For the text-containing cell, return its midpoint in (x, y) coordinate format. 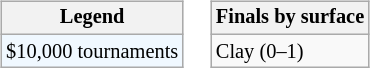
Legend (92, 18)
$10,000 tournaments (92, 51)
Clay (0–1) (290, 51)
Finals by surface (290, 18)
